Detect which cell encompasses the target text, then output its [X, Y] center coordinate. 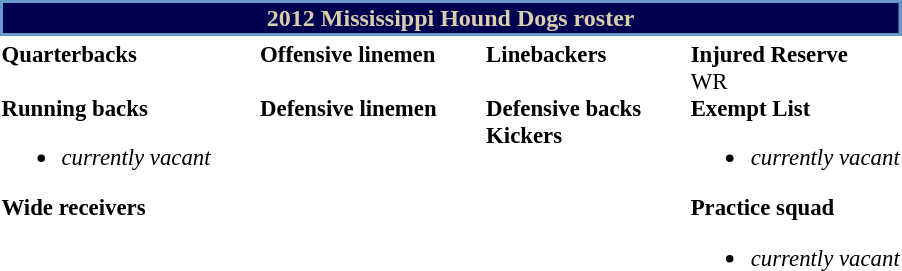
2012 Mississippi Hound Dogs roster [450, 18]
